Find where the given text appears and provide that cell's center as (x, y) coordinate. 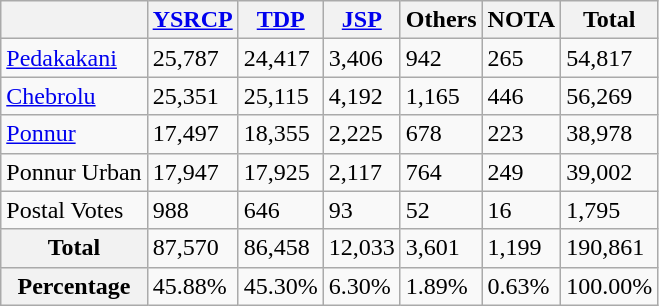
Others (441, 20)
646 (280, 210)
12,033 (362, 248)
17,947 (192, 172)
249 (522, 172)
1.89% (441, 286)
Percentage (74, 286)
0.63% (522, 286)
87,570 (192, 248)
Pedakakani (74, 58)
93 (362, 210)
25,351 (192, 96)
39,002 (610, 172)
16 (522, 210)
678 (441, 134)
2,117 (362, 172)
223 (522, 134)
942 (441, 58)
54,817 (610, 58)
TDP (280, 20)
17,925 (280, 172)
56,269 (610, 96)
764 (441, 172)
JSP (362, 20)
2,225 (362, 134)
1,199 (522, 248)
3,406 (362, 58)
4,192 (362, 96)
1,795 (610, 210)
17,497 (192, 134)
52 (441, 210)
Ponnur (74, 134)
3,601 (441, 248)
Postal Votes (74, 210)
24,417 (280, 58)
18,355 (280, 134)
446 (522, 96)
190,861 (610, 248)
988 (192, 210)
NOTA (522, 20)
Ponnur Urban (74, 172)
25,115 (280, 96)
1,165 (441, 96)
YSRCP (192, 20)
25,787 (192, 58)
38,978 (610, 134)
45.88% (192, 286)
100.00% (610, 286)
265 (522, 58)
86,458 (280, 248)
6.30% (362, 286)
Chebrolu (74, 96)
45.30% (280, 286)
